Search for the cell housing the specified text and yield its (X, Y) center coordinate. 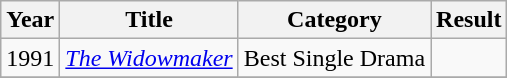
The Widowmaker (149, 58)
Result (469, 20)
Category (334, 20)
1991 (30, 58)
Best Single Drama (334, 58)
Title (149, 20)
Year (30, 20)
